Detect which cell encompasses the target text, then output its (x, y) center coordinate. 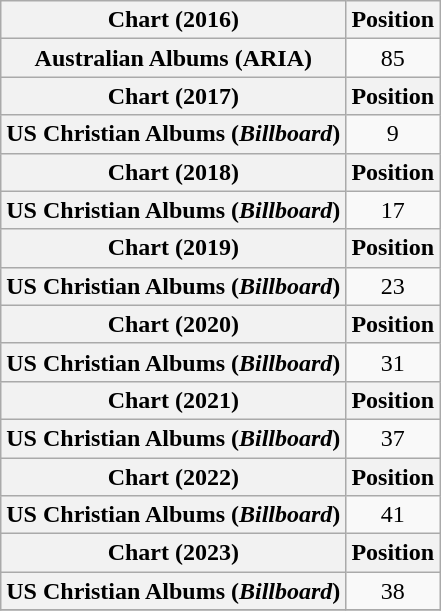
23 (393, 286)
Australian Albums (ARIA) (174, 58)
85 (393, 58)
17 (393, 210)
Chart (2019) (174, 248)
Chart (2023) (174, 553)
Chart (2018) (174, 172)
Chart (2016) (174, 20)
Chart (2017) (174, 96)
38 (393, 591)
9 (393, 134)
41 (393, 515)
Chart (2020) (174, 324)
Chart (2022) (174, 477)
37 (393, 438)
31 (393, 362)
Chart (2021) (174, 400)
